From the cell containing the given text, extract its center point as [X, Y] coordinate. 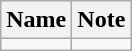
Name [36, 20]
Note [102, 20]
